Extract the (X, Y) coordinate from the center of the cell holding the provided text.  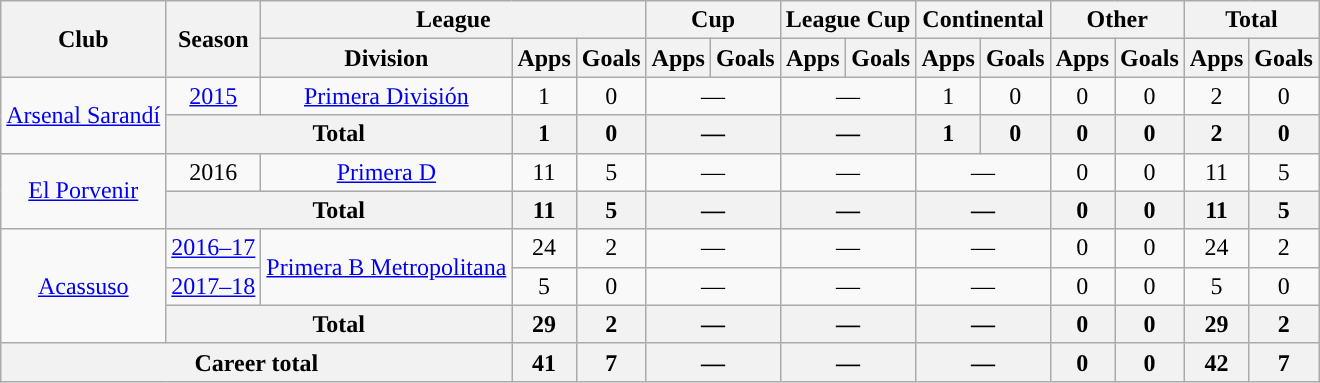
Other (1117, 20)
41 (544, 362)
Season (214, 39)
Division (386, 58)
42 (1216, 362)
2015 (214, 96)
El Porvenir (84, 191)
Continental (983, 20)
League Cup (848, 20)
Acassuso (84, 286)
Primera División (386, 96)
League (454, 20)
Cup (713, 20)
Primera B Metropolitana (386, 267)
Primera D (386, 172)
Arsenal Sarandí (84, 115)
Club (84, 39)
2017–18 (214, 286)
2016 (214, 172)
2016–17 (214, 248)
Career total (256, 362)
